Return the (x, y) coordinate for the center point of the cell that contains the specified text.  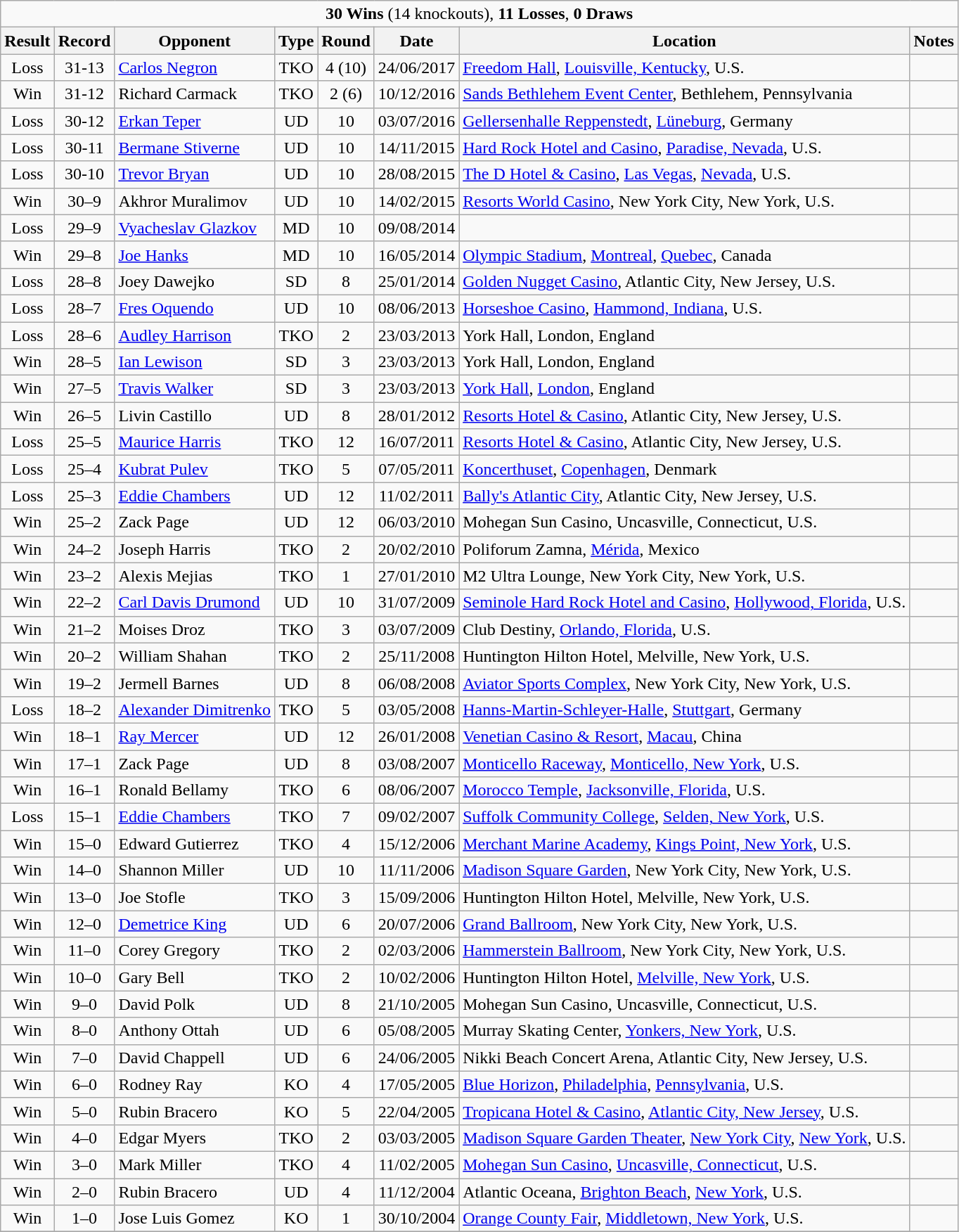
16/07/2011 (416, 442)
06/08/2008 (416, 683)
Date (416, 41)
30/10/2004 (416, 1219)
Tropicana Hotel & Casino, Atlantic City, New Jersey, U.S. (685, 1111)
31/07/2009 (416, 603)
25/11/2008 (416, 656)
9–0 (84, 1004)
22–2 (84, 603)
Shannon Miller (195, 871)
26–5 (84, 416)
Mark Miller (195, 1164)
17/05/2005 (416, 1084)
15/09/2006 (416, 897)
02/03/2006 (416, 951)
20/02/2010 (416, 549)
06/03/2010 (416, 522)
M2 Ultra Lounge, New York City, New York, U.S. (685, 576)
30-12 (84, 121)
18–1 (84, 736)
Erkan Teper (195, 121)
Sands Bethlehem Event Center, Bethlehem, Pennsylvania (685, 94)
Koncerthuset, Copenhagen, Denmark (685, 469)
Carl Davis Drumond (195, 603)
30-10 (84, 174)
21–2 (84, 629)
31-13 (84, 68)
07/05/2011 (416, 469)
05/08/2005 (416, 1031)
28/01/2012 (416, 416)
David Chappell (195, 1058)
Carlos Negron (195, 68)
The D Hotel & Casino, Las Vegas, Nevada, U.S. (685, 174)
Richard Carmack (195, 94)
Golden Nugget Casino, Atlantic City, New Jersey, U.S. (685, 281)
24/06/2017 (416, 68)
28/08/2015 (416, 174)
Demetrice King (195, 924)
Kubrat Pulev (195, 469)
Opponent (195, 41)
Madison Square Garden, New York City, New York, U.S. (685, 871)
18–2 (84, 710)
Olympic Stadium, Montreal, Quebec, Canada (685, 255)
15–1 (84, 817)
23–2 (84, 576)
Result (27, 41)
Round (346, 41)
Record (84, 41)
24/06/2005 (416, 1058)
Venetian Casino & Resort, Macau, China (685, 736)
Alexis Mejias (195, 576)
30-11 (84, 148)
10/12/2016 (416, 94)
Maurice Harris (195, 442)
14/11/2015 (416, 148)
15–0 (84, 844)
Corey Gregory (195, 951)
24–2 (84, 549)
Jermell Barnes (195, 683)
03/07/2016 (416, 121)
8–0 (84, 1031)
Seminole Hard Rock Hotel and Casino, Hollywood, Florida, U.S. (685, 603)
Livin Castillo (195, 416)
11/11/2006 (416, 871)
03/08/2007 (416, 763)
Merchant Marine Academy, Kings Point, New York, U.S. (685, 844)
Murray Skating Center, Yonkers, New York, U.S. (685, 1031)
William Shahan (195, 656)
1–0 (84, 1219)
11–0 (84, 951)
Bally's Atlantic City, Atlantic City, New Jersey, U.S. (685, 496)
26/01/2008 (416, 736)
25–5 (84, 442)
20–2 (84, 656)
Joe Stofle (195, 897)
25/01/2014 (416, 281)
Fres Oquendo (195, 308)
Morocco Temple, Jacksonville, Florida, U.S. (685, 790)
30–9 (84, 201)
Atlantic Oceana, Brighton Beach, New York, U.S. (685, 1192)
25–2 (84, 522)
Freedom Hall, Louisville, Kentucky, U.S. (685, 68)
6–0 (84, 1084)
20/07/2006 (416, 924)
16/05/2014 (416, 255)
Suffolk Community College, Selden, New York, U.S. (685, 817)
Vyacheslav Glazkov (195, 228)
28–6 (84, 335)
29–9 (84, 228)
11/02/2011 (416, 496)
Club Destiny, Orlando, Florida, U.S. (685, 629)
Audley Harrison (195, 335)
Joe Hanks (195, 255)
28–5 (84, 362)
19–2 (84, 683)
Edgar Myers (195, 1138)
Jose Luis Gomez (195, 1219)
4 (10) (346, 68)
2 (6) (346, 94)
Aviator Sports Complex, New York City, New York, U.S. (685, 683)
Trevor Bryan (195, 174)
Joseph Harris (195, 549)
7 (346, 817)
Blue Horizon, Philadelphia, Pennsylvania, U.S. (685, 1084)
Poliforum Zamna, Mérida, Mexico (685, 549)
31-12 (84, 94)
Rodney Ray (195, 1084)
Monticello Raceway, Monticello, New York, U.S. (685, 763)
11/02/2005 (416, 1164)
03/07/2009 (416, 629)
Moises Droz (195, 629)
Travis Walker (195, 389)
Type (297, 41)
Ronald Bellamy (195, 790)
Bermane Stiverne (195, 148)
4–0 (84, 1138)
5–0 (84, 1111)
Hammerstein Ballroom, New York City, New York, U.S. (685, 951)
Grand Ballroom, New York City, New York, U.S. (685, 924)
Ray Mercer (195, 736)
10/02/2006 (416, 977)
Hanns-Martin-Schleyer-Halle, Stuttgart, Germany (685, 710)
28–8 (84, 281)
14/02/2015 (416, 201)
Nikki Beach Concert Arena, Atlantic City, New Jersey, U.S. (685, 1058)
Notes (934, 41)
16–1 (84, 790)
08/06/2013 (416, 308)
17–1 (84, 763)
Ian Lewison (195, 362)
10–0 (84, 977)
03/03/2005 (416, 1138)
David Polk (195, 1004)
Alexander Dimitrenko (195, 710)
3–0 (84, 1164)
03/05/2008 (416, 710)
30 Wins (14 knockouts), 11 Losses, 0 Draws (479, 14)
Hard Rock Hotel and Casino, Paradise, Nevada, U.S. (685, 148)
7–0 (84, 1058)
08/06/2007 (416, 790)
15/12/2006 (416, 844)
Akhror Muralimov (195, 201)
Edward Gutierrez (195, 844)
13–0 (84, 897)
Gellersenhalle Reppenstedt, Lüneburg, Germany (685, 121)
09/02/2007 (416, 817)
12–0 (84, 924)
29–8 (84, 255)
Joey Dawejko (195, 281)
Orange County Fair, Middletown, New York, U.S. (685, 1219)
27/01/2010 (416, 576)
21/10/2005 (416, 1004)
2–0 (84, 1192)
Resorts World Casino, New York City, New York, U.S. (685, 201)
27–5 (84, 389)
Madison Square Garden Theater, New York City, New York, U.S. (685, 1138)
25–3 (84, 496)
14–0 (84, 871)
25–4 (84, 469)
Anthony Ottah (195, 1031)
22/04/2005 (416, 1111)
09/08/2014 (416, 228)
Gary Bell (195, 977)
28–7 (84, 308)
11/12/2004 (416, 1192)
Horseshoe Casino, Hammond, Indiana, U.S. (685, 308)
Location (685, 41)
